Extract the [X, Y] coordinate from the center of the cell holding the provided text.  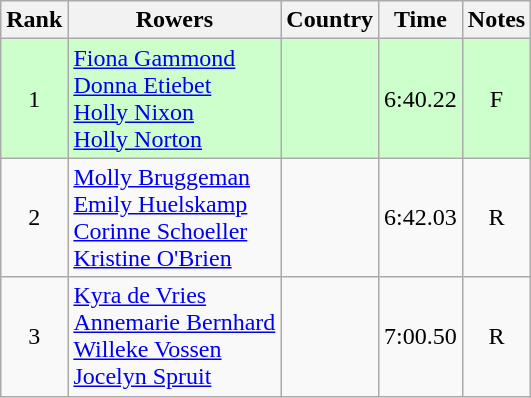
Notes [496, 20]
Molly BruggemanEmily HuelskampCorinne SchoellerKristine O'Brien [174, 218]
Country [330, 20]
6:42.03 [421, 218]
F [496, 98]
Rank [34, 20]
Time [421, 20]
2 [34, 218]
1 [34, 98]
3 [34, 336]
Kyra de VriesAnnemarie BernhardWilleke VossenJocelyn Spruit [174, 336]
Rowers [174, 20]
7:00.50 [421, 336]
Fiona GammondDonna EtiebetHolly NixonHolly Norton [174, 98]
6:40.22 [421, 98]
